Return the (X, Y) coordinate for the center point of the cell that contains the specified text.  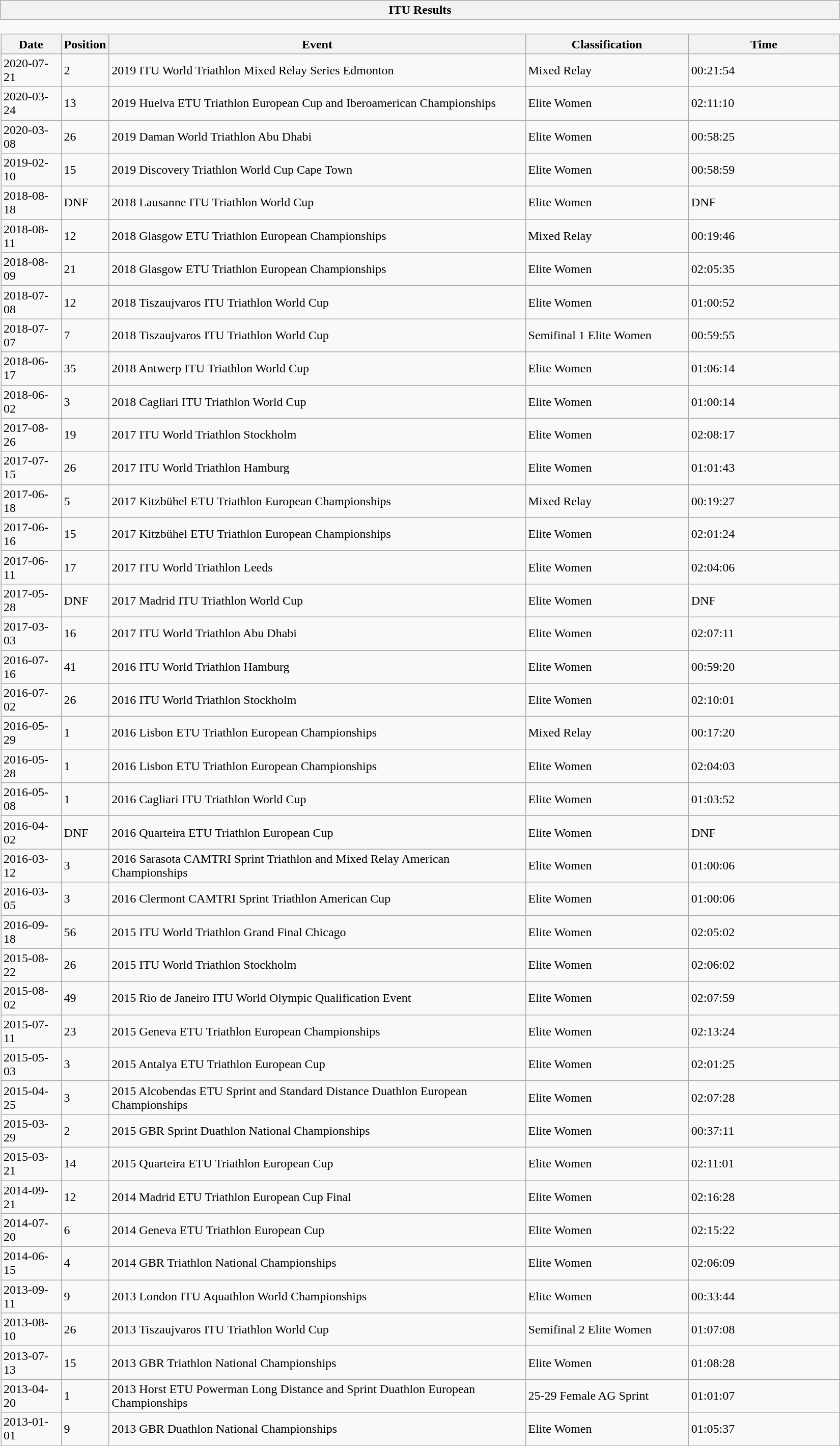
2016 Clermont CAMTRI Sprint Triathlon American Cup (317, 898)
02:11:10 (764, 103)
Date (32, 44)
02:16:28 (764, 1197)
2013-01-01 (32, 1429)
2016-05-08 (32, 800)
2016-04-02 (32, 832)
02:15:22 (764, 1231)
2017 ITU World Triathlon Leeds (317, 567)
14 (85, 1163)
01:06:14 (764, 369)
2015-03-29 (32, 1131)
35 (85, 369)
2014 Madrid ETU Triathlon European Cup Final (317, 1197)
02:06:02 (764, 965)
02:05:02 (764, 932)
Time (764, 44)
2016-03-12 (32, 866)
02:05:35 (764, 269)
02:07:28 (764, 1097)
21 (85, 269)
2014-07-20 (32, 1231)
25-29 Female AG Sprint (607, 1396)
2020-03-24 (32, 103)
2015-08-22 (32, 965)
2016 Quarteira ETU Triathlon European Cup (317, 832)
2017-06-11 (32, 567)
02:06:09 (764, 1263)
2019 Huelva ETU Triathlon European Cup and Iberoamerican Championships (317, 103)
01:03:52 (764, 800)
Semifinal 2 Elite Women (607, 1329)
2015 ITU World Triathlon Grand Final Chicago (317, 932)
2018-07-08 (32, 303)
01:08:28 (764, 1363)
2019-02-10 (32, 170)
00:33:44 (764, 1297)
02:07:11 (764, 634)
2015-05-03 (32, 1065)
2015-03-21 (32, 1163)
2017-06-16 (32, 534)
Semifinal 1 Elite Women (607, 335)
00:37:11 (764, 1131)
2019 Daman World Triathlon Abu Dhabi (317, 137)
2013 GBR Duathlon National Championships (317, 1429)
00:19:46 (764, 236)
7 (85, 335)
2015 Geneva ETU Triathlon European Championships (317, 1031)
2019 ITU World Triathlon Mixed Relay Series Edmonton (317, 70)
41 (85, 666)
2019 Discovery Triathlon World Cup Cape Town (317, 170)
2015 Quarteira ETU Triathlon European Cup (317, 1163)
00:21:54 (764, 70)
Event (317, 44)
02:13:24 (764, 1031)
2015-04-25 (32, 1097)
2016-09-18 (32, 932)
2016-05-29 (32, 733)
2018 Lausanne ITU Triathlon World Cup (317, 203)
02:04:06 (764, 567)
2018 Antwerp ITU Triathlon World Cup (317, 369)
2020-07-21 (32, 70)
2013-09-11 (32, 1297)
2014 Geneva ETU Triathlon European Cup (317, 1231)
2018-06-02 (32, 401)
56 (85, 932)
2015-08-02 (32, 998)
19 (85, 435)
2018-06-17 (32, 369)
2017 ITU World Triathlon Stockholm (317, 435)
2016 Sarasota CAMTRI Sprint Triathlon and Mixed Relay American Championships (317, 866)
2016-03-05 (32, 898)
00:58:25 (764, 137)
02:08:17 (764, 435)
02:01:24 (764, 534)
2016-05-28 (32, 766)
17 (85, 567)
4 (85, 1263)
2015 GBR Sprint Duathlon National Championships (317, 1131)
02:11:01 (764, 1163)
02:01:25 (764, 1065)
2017 ITU World Triathlon Abu Dhabi (317, 634)
2014-09-21 (32, 1197)
Classification (607, 44)
2013 Tiszaujvaros ITU Triathlon World Cup (317, 1329)
2013-04-20 (32, 1396)
2016 ITU World Triathlon Hamburg (317, 666)
2013 London ITU Aquathlon World Championships (317, 1297)
01:05:37 (764, 1429)
2014 GBR Triathlon National Championships (317, 1263)
2015 ITU World Triathlon Stockholm (317, 965)
2015 Alcobendas ETU Sprint and Standard Distance Duathlon European Championships (317, 1097)
5 (85, 501)
2015 Antalya ETU Triathlon European Cup (317, 1065)
2018-08-09 (32, 269)
16 (85, 634)
2018 Cagliari ITU Triathlon World Cup (317, 401)
2017 ITU World Triathlon Hamburg (317, 468)
01:07:08 (764, 1329)
Position (85, 44)
00:59:20 (764, 666)
2013-07-13 (32, 1363)
2017-08-26 (32, 435)
2017-06-18 (32, 501)
2013 Horst ETU Powerman Long Distance and Sprint Duathlon European Championships (317, 1396)
2017 Madrid ITU Triathlon World Cup (317, 600)
2013 GBR Triathlon National Championships (317, 1363)
49 (85, 998)
2015-07-11 (32, 1031)
23 (85, 1031)
2017-05-28 (32, 600)
2016-07-16 (32, 666)
2018-08-11 (32, 236)
2017-07-15 (32, 468)
00:17:20 (764, 733)
01:01:43 (764, 468)
02:10:01 (764, 700)
2013-08-10 (32, 1329)
02:07:59 (764, 998)
00:59:55 (764, 335)
00:19:27 (764, 501)
2015 Rio de Janeiro ITU World Olympic Qualification Event (317, 998)
2017-03-03 (32, 634)
2016 Cagliari ITU Triathlon World Cup (317, 800)
01:01:07 (764, 1396)
2014-06-15 (32, 1263)
02:04:03 (764, 766)
01:00:52 (764, 303)
2016-07-02 (32, 700)
00:58:59 (764, 170)
01:00:14 (764, 401)
2016 ITU World Triathlon Stockholm (317, 700)
2018-07-07 (32, 335)
ITU Results (420, 10)
2020-03-08 (32, 137)
2018-08-18 (32, 203)
13 (85, 103)
6 (85, 1231)
